Determine the (x, y) coordinate at the center of the cell enclosing the given text.  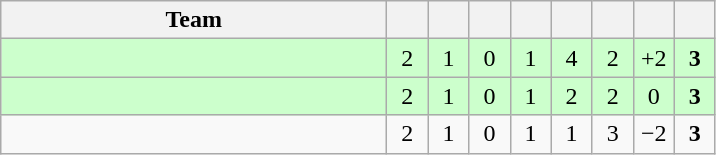
+2 (654, 58)
−2 (654, 134)
4 (572, 58)
Team (194, 20)
